Capture the cell that displays the provided text and extract its (X, Y) central coordinate. 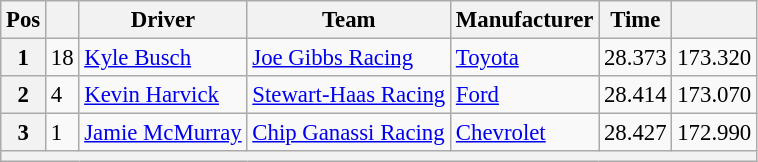
28.427 (636, 133)
Chevrolet (525, 133)
4 (62, 95)
Kevin Harvick (163, 95)
Kyle Busch (163, 58)
28.414 (636, 95)
Chip Ganassi Racing (349, 133)
Ford (525, 95)
Manufacturer (525, 20)
Team (349, 20)
2 (24, 95)
Time (636, 20)
Jamie McMurray (163, 133)
Pos (24, 20)
18 (62, 58)
Driver (163, 20)
173.320 (714, 58)
173.070 (714, 95)
Toyota (525, 58)
28.373 (636, 58)
3 (24, 133)
Joe Gibbs Racing (349, 58)
Stewart-Haas Racing (349, 95)
172.990 (714, 133)
